Extract the [x, y] coordinate from the center of the cell holding the provided text.  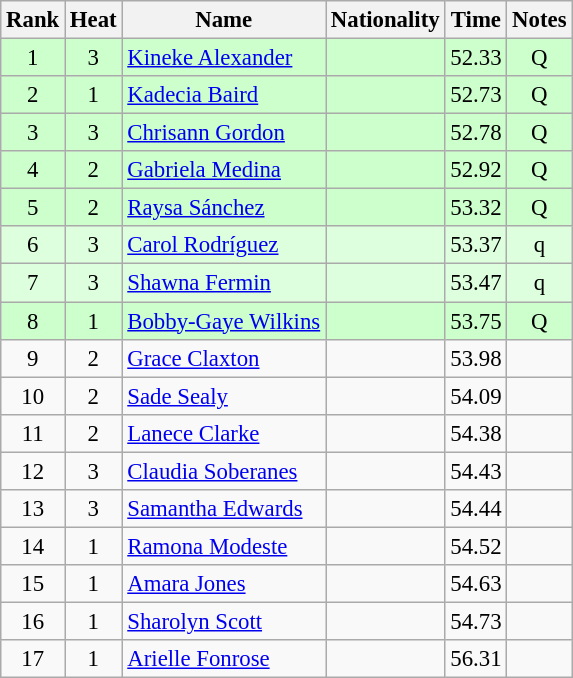
Carol Rodríguez [224, 245]
Kadecia Baird [224, 95]
56.31 [476, 659]
6 [33, 245]
7 [33, 283]
Name [224, 20]
54.09 [476, 396]
52.78 [476, 133]
53.98 [476, 358]
Lanece Clarke [224, 433]
Raysa Sánchez [224, 208]
Samantha Edwards [224, 509]
14 [33, 546]
52.92 [476, 170]
52.73 [476, 95]
Kineke Alexander [224, 58]
16 [33, 621]
53.37 [476, 245]
Heat [94, 20]
11 [33, 433]
Chrisann Gordon [224, 133]
Grace Claxton [224, 358]
Time [476, 20]
54.52 [476, 546]
9 [33, 358]
53.75 [476, 321]
10 [33, 396]
52.33 [476, 58]
Sade Sealy [224, 396]
17 [33, 659]
54.38 [476, 433]
Shawna Fermin [224, 283]
13 [33, 509]
Sharolyn Scott [224, 621]
5 [33, 208]
53.47 [476, 283]
54.73 [476, 621]
Amara Jones [224, 584]
Claudia Soberanes [224, 471]
Arielle Fonrose [224, 659]
Bobby-Gaye Wilkins [224, 321]
Ramona Modeste [224, 546]
Nationality [386, 20]
4 [33, 170]
54.44 [476, 509]
54.63 [476, 584]
Notes [540, 20]
Gabriela Medina [224, 170]
54.43 [476, 471]
8 [33, 321]
12 [33, 471]
Rank [33, 20]
15 [33, 584]
53.32 [476, 208]
